From the cell containing the given text, extract its center point as (X, Y) coordinate. 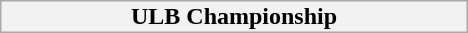
ULB Championship (234, 16)
